Locate the cell with the specified text and output its (x, y) center coordinate. 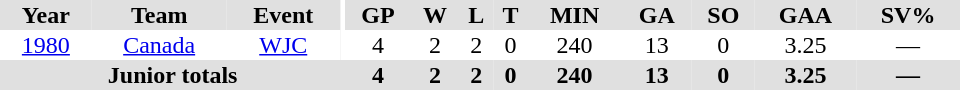
Junior totals (172, 75)
Team (160, 15)
Event (284, 15)
Canada (160, 45)
Year (46, 15)
SV% (908, 15)
T (510, 15)
1980 (46, 45)
MIN (575, 15)
GA (657, 15)
L (476, 15)
W (436, 15)
SO (724, 15)
GP (378, 15)
GAA (806, 15)
WJC (284, 45)
